Locate the cell with the specified text and output its (x, y) center coordinate. 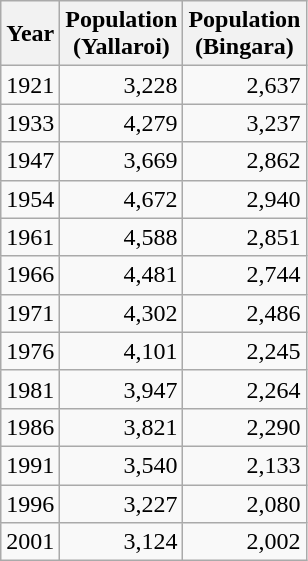
3,540 (122, 465)
3,228 (122, 85)
1976 (30, 351)
2,290 (244, 427)
2,080 (244, 503)
Population(Yallaroi) (122, 34)
2,264 (244, 389)
2,744 (244, 275)
1954 (30, 199)
4,481 (122, 275)
1991 (30, 465)
Year (30, 34)
3,947 (122, 389)
1981 (30, 389)
2,002 (244, 542)
3,821 (122, 427)
2,486 (244, 313)
3,237 (244, 123)
2,862 (244, 161)
1971 (30, 313)
2,245 (244, 351)
3,227 (122, 503)
4,279 (122, 123)
2,637 (244, 85)
1986 (30, 427)
3,669 (122, 161)
2001 (30, 542)
4,101 (122, 351)
4,588 (122, 237)
Population(Bingara) (244, 34)
1921 (30, 85)
1933 (30, 123)
2,133 (244, 465)
1996 (30, 503)
2,940 (244, 199)
1961 (30, 237)
4,672 (122, 199)
1947 (30, 161)
2,851 (244, 237)
4,302 (122, 313)
1966 (30, 275)
3,124 (122, 542)
